Return the [x, y] coordinate for the center point of the cell that contains the specified text.  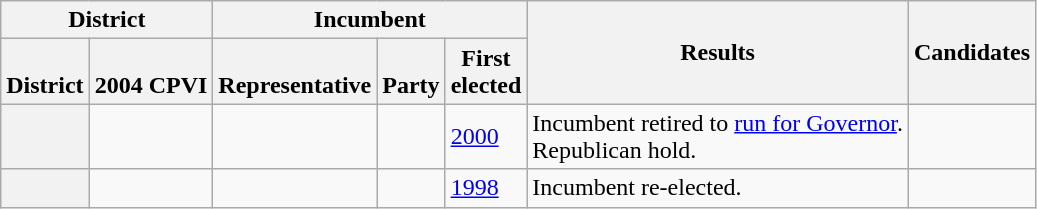
Incumbent retired to run for Governor.Republican hold. [718, 136]
Incumbent [370, 20]
Candidates [972, 52]
Results [718, 52]
1998 [486, 188]
2000 [486, 136]
Incumbent re-elected. [718, 188]
Party [411, 72]
2004 CPVI [151, 72]
Firstelected [486, 72]
Representative [295, 72]
